Find where the given text appears and provide that cell's center as [x, y] coordinate. 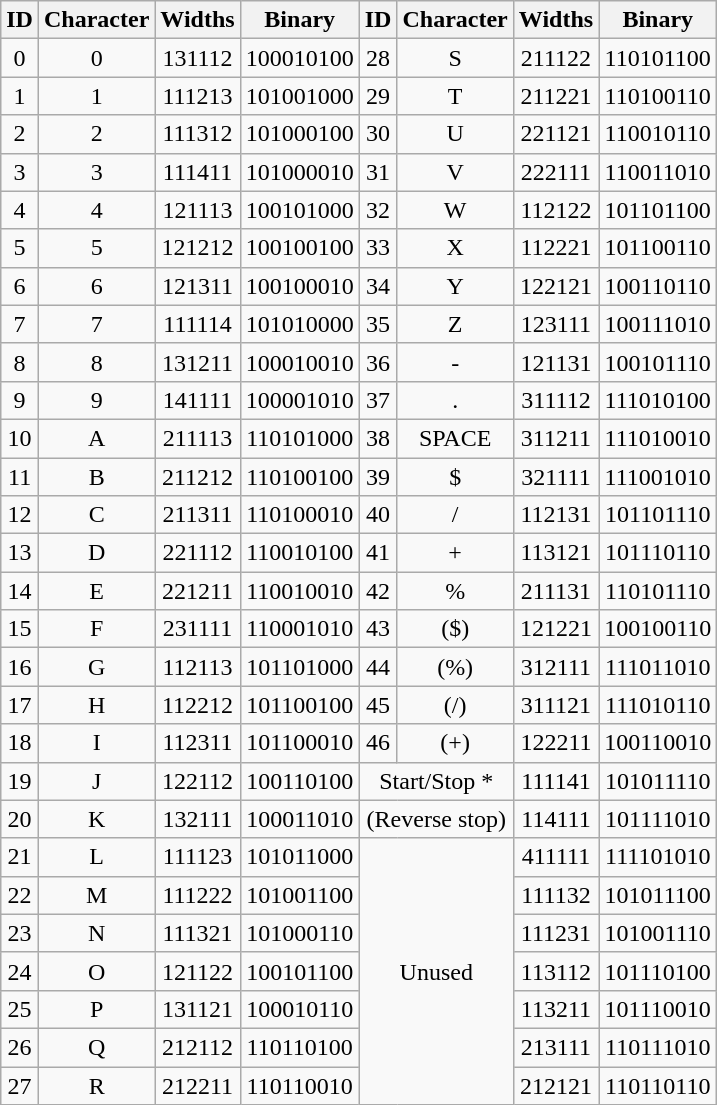
101100110 [658, 248]
Y [455, 286]
11 [20, 477]
101001110 [658, 933]
101000010 [300, 172]
110110010 [300, 1085]
22 [20, 895]
101111010 [658, 819]
101011110 [658, 781]
SPACE [455, 438]
101101100 [658, 210]
311121 [556, 705]
16 [20, 667]
111010110 [658, 705]
E [96, 591]
111001010 [658, 477]
T [455, 96]
110111010 [658, 1047]
41 [378, 553]
212121 [556, 1085]
20 [20, 819]
K [96, 819]
121131 [556, 362]
I [96, 743]
111222 [198, 895]
$ [455, 477]
32 [378, 210]
101000110 [300, 933]
13 [20, 553]
100100010 [300, 286]
112311 [198, 743]
110101100 [658, 58]
111132 [556, 895]
112221 [556, 248]
28 [378, 58]
100010110 [300, 1009]
114111 [556, 819]
212112 [198, 1047]
S [455, 58]
21 [20, 857]
43 [378, 629]
211311 [198, 515]
27 [20, 1085]
111010010 [658, 438]
121311 [198, 286]
111312 [198, 134]
19 [20, 781]
111101010 [658, 857]
110110110 [658, 1085]
112113 [198, 667]
123111 [556, 324]
Unused [436, 971]
26 [20, 1047]
% [455, 591]
V [455, 172]
101101110 [658, 515]
121122 [198, 971]
J [96, 781]
42 [378, 591]
222111 [556, 172]
121221 [556, 629]
211113 [198, 438]
100010100 [300, 58]
411111 [556, 857]
(+) [455, 743]
112131 [556, 515]
112212 [198, 705]
100111010 [658, 324]
F [96, 629]
38 [378, 438]
101001000 [300, 96]
15 [20, 629]
122112 [198, 781]
30 [378, 134]
X [455, 248]
34 [378, 286]
G [96, 667]
111213 [198, 96]
100110010 [658, 743]
- [455, 362]
100110100 [300, 781]
100100100 [300, 248]
211131 [556, 591]
100110110 [658, 286]
100101000 [300, 210]
R [96, 1085]
D [96, 553]
121113 [198, 210]
18 [20, 743]
39 [378, 477]
B [96, 477]
111411 [198, 172]
111231 [556, 933]
101011100 [658, 895]
110101110 [658, 591]
100010010 [300, 362]
44 [378, 667]
110011010 [658, 172]
29 [378, 96]
101110100 [658, 971]
101011000 [300, 857]
113121 [556, 553]
113211 [556, 1009]
101100010 [300, 743]
111114 [198, 324]
212211 [198, 1085]
110001010 [300, 629]
U [455, 134]
110100010 [300, 515]
101010000 [300, 324]
100101110 [658, 362]
110110100 [300, 1047]
110010110 [658, 134]
100101100 [300, 971]
46 [378, 743]
121212 [198, 248]
24 [20, 971]
131112 [198, 58]
122211 [556, 743]
M [96, 895]
L [96, 857]
122121 [556, 286]
111141 [556, 781]
221211 [198, 591]
Q [96, 1047]
211212 [198, 477]
211221 [556, 96]
17 [20, 705]
N [96, 933]
111011010 [658, 667]
23 [20, 933]
33 [378, 248]
Z [455, 324]
221121 [556, 134]
110101000 [300, 438]
101001100 [300, 895]
(%) [455, 667]
101101000 [300, 667]
40 [378, 515]
131211 [198, 362]
111123 [198, 857]
100011010 [300, 819]
/ [455, 515]
111321 [198, 933]
12 [20, 515]
H [96, 705]
100001010 [300, 400]
211122 [556, 58]
131121 [198, 1009]
111010100 [658, 400]
($) [455, 629]
113112 [556, 971]
101110010 [658, 1009]
132111 [198, 819]
25 [20, 1009]
10 [20, 438]
(Reverse stop) [436, 819]
Start/Stop * [436, 781]
312111 [556, 667]
112122 [556, 210]
101100100 [300, 705]
P [96, 1009]
+ [455, 553]
231111 [198, 629]
311211 [556, 438]
110010100 [300, 553]
C [96, 515]
213111 [556, 1047]
311112 [556, 400]
14 [20, 591]
W [455, 210]
45 [378, 705]
221112 [198, 553]
(/) [455, 705]
100100110 [658, 629]
110010010 [300, 591]
321111 [556, 477]
35 [378, 324]
141111 [198, 400]
101000100 [300, 134]
31 [378, 172]
110100100 [300, 477]
110100110 [658, 96]
36 [378, 362]
101110110 [658, 553]
O [96, 971]
A [96, 438]
. [455, 400]
37 [378, 400]
